Capture the cell that displays the provided text and extract its (x, y) central coordinate. 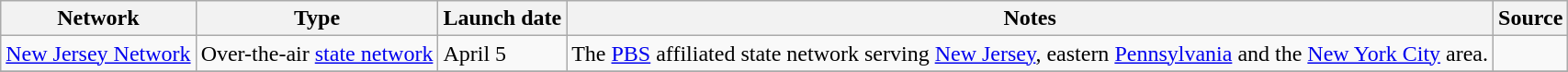
Over-the-air state network (317, 54)
Launch date (502, 18)
Notes (1031, 18)
The PBS affiliated state network serving New Jersey, eastern Pennsylvania and the New York City area. (1031, 54)
New Jersey Network (98, 54)
Source (1530, 18)
Network (98, 18)
Type (317, 18)
April 5 (502, 54)
